Pinpoint the cell where the given text exists, returning its (X, Y) midpoint coordinate. 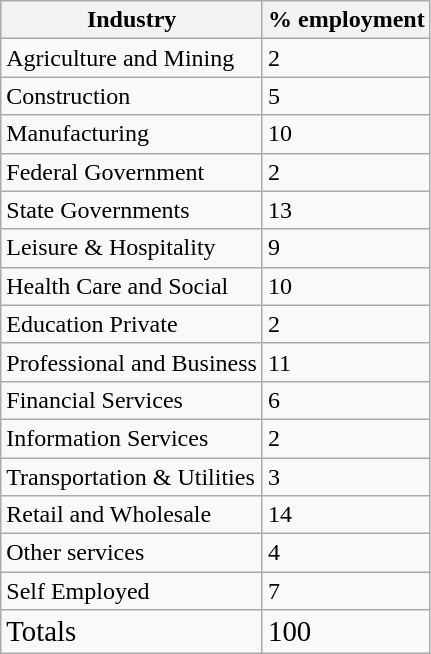
11 (346, 362)
Construction (132, 96)
Self Employed (132, 591)
Leisure & Hospitality (132, 248)
Agriculture and Mining (132, 58)
5 (346, 96)
Health Care and Social (132, 286)
Totals (132, 632)
7 (346, 591)
14 (346, 515)
Information Services (132, 438)
6 (346, 400)
Manufacturing (132, 134)
Retail and Wholesale (132, 515)
% employment (346, 20)
13 (346, 210)
4 (346, 553)
Education Private (132, 324)
Other services (132, 553)
100 (346, 632)
Industry (132, 20)
Federal Government (132, 172)
9 (346, 248)
Financial Services (132, 400)
State Governments (132, 210)
Transportation & Utilities (132, 477)
Professional and Business (132, 362)
3 (346, 477)
